Capture the cell that displays the provided text and extract its [X, Y] central coordinate. 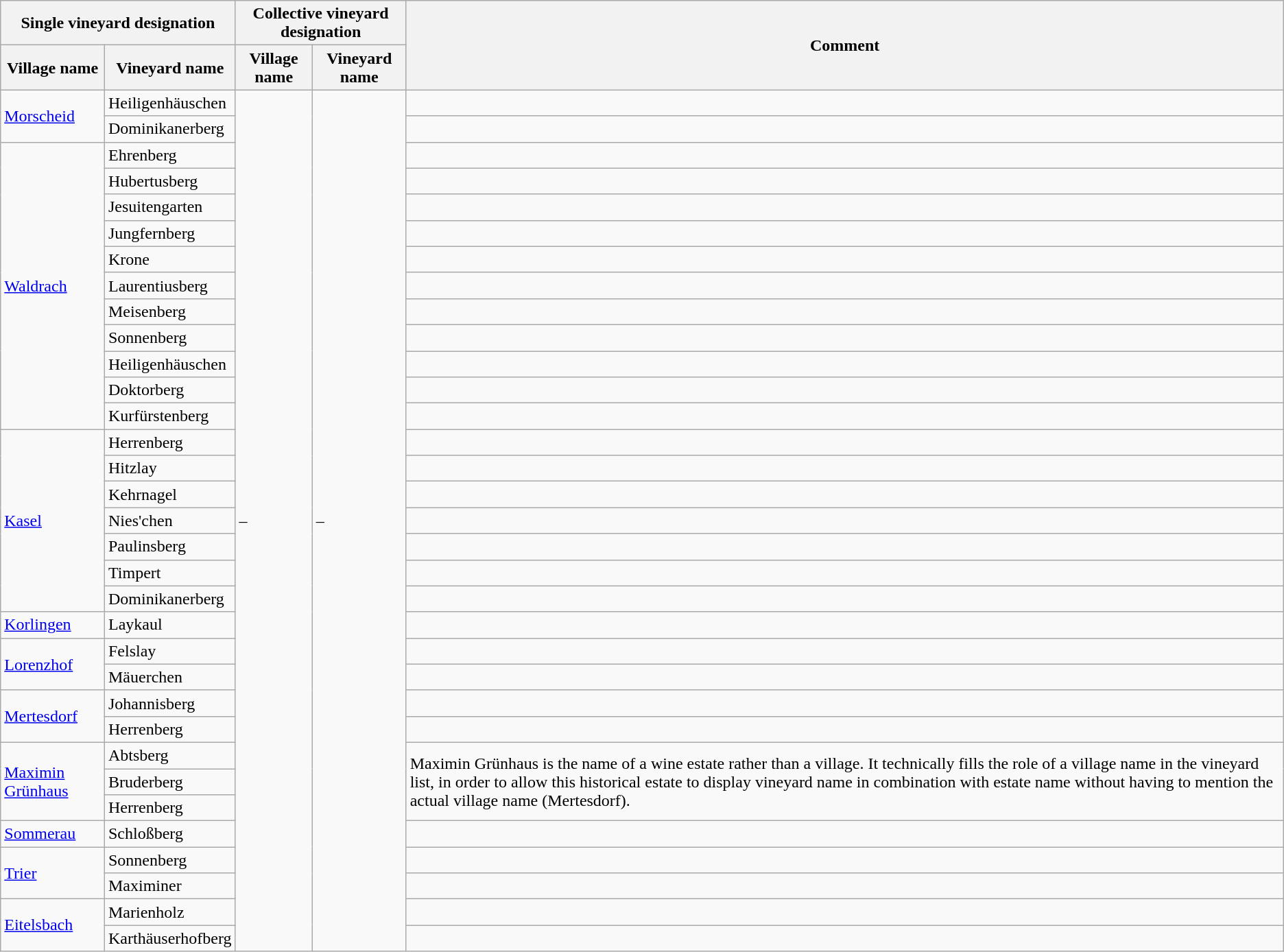
Kasel [53, 521]
Laykaul [170, 625]
Waldrach [53, 285]
Kurfürstenberg [170, 416]
Hitzlay [170, 468]
Eitelsbach [53, 925]
Bruderberg [170, 781]
Single vineyard designation [118, 23]
Lorenzhof [53, 664]
Krone [170, 259]
Jungfernberg [170, 233]
Karthäuserhofberg [170, 938]
Laurentiusberg [170, 285]
Nies'chen [170, 521]
Morscheid [53, 116]
Maximiner [170, 886]
Jesuitengarten [170, 207]
Abtsberg [170, 755]
Maximin Grünhaus [53, 781]
Sommerau [53, 834]
Timpert [170, 573]
Johannisberg [170, 703]
Comment [845, 45]
Korlingen [53, 625]
Mäuerchen [170, 677]
Felslay [170, 651]
Kehrnagel [170, 495]
Meisenberg [170, 311]
Schloßberg [170, 834]
Trier [53, 873]
Mertesdorf [53, 716]
Marienholz [170, 912]
Collective vineyard designation [321, 23]
Hubertusberg [170, 181]
Paulinsberg [170, 547]
Ehrenberg [170, 155]
Doktorberg [170, 390]
